Extract the [x, y] coordinate from the center of the cell holding the provided text.  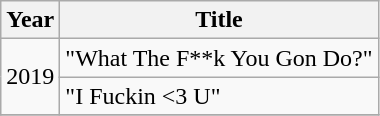
"What The F**k You Gon Do?" [219, 58]
Year [30, 20]
2019 [30, 77]
Title [219, 20]
"I Fuckin <3 U" [219, 96]
